From the cell containing the given text, extract its center point as (x, y) coordinate. 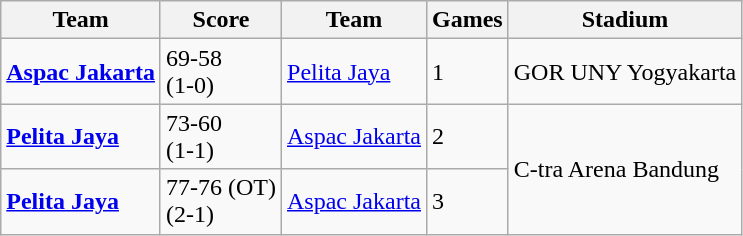
Stadium (625, 20)
73-60(1-1) (220, 136)
C-tra Arena Bandung (625, 169)
Score (220, 20)
1 (468, 72)
69-58(1-0) (220, 72)
Games (468, 20)
2 (468, 136)
GOR UNY Yogyakarta (625, 72)
3 (468, 202)
77-76 (OT)(2-1) (220, 202)
